Identify which cell holds the provided text, then report its [X, Y] central coordinate. 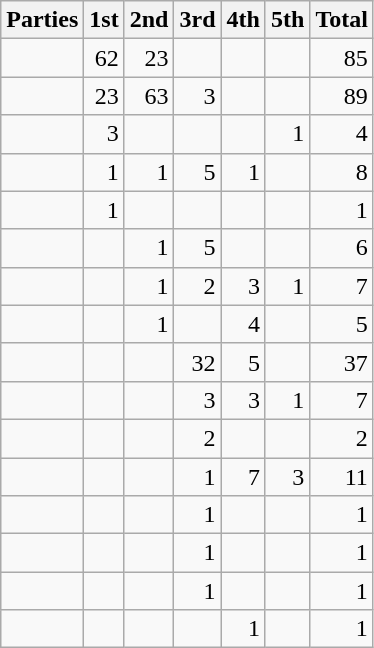
3rd [198, 20]
Total [342, 20]
32 [198, 362]
4th [243, 20]
5th [287, 20]
Parties [42, 20]
89 [342, 96]
63 [149, 96]
11 [342, 477]
2nd [149, 20]
6 [342, 248]
1st [104, 20]
37 [342, 362]
62 [104, 58]
8 [342, 172]
85 [342, 58]
